Identify which cell holds the provided text, then report its (X, Y) central coordinate. 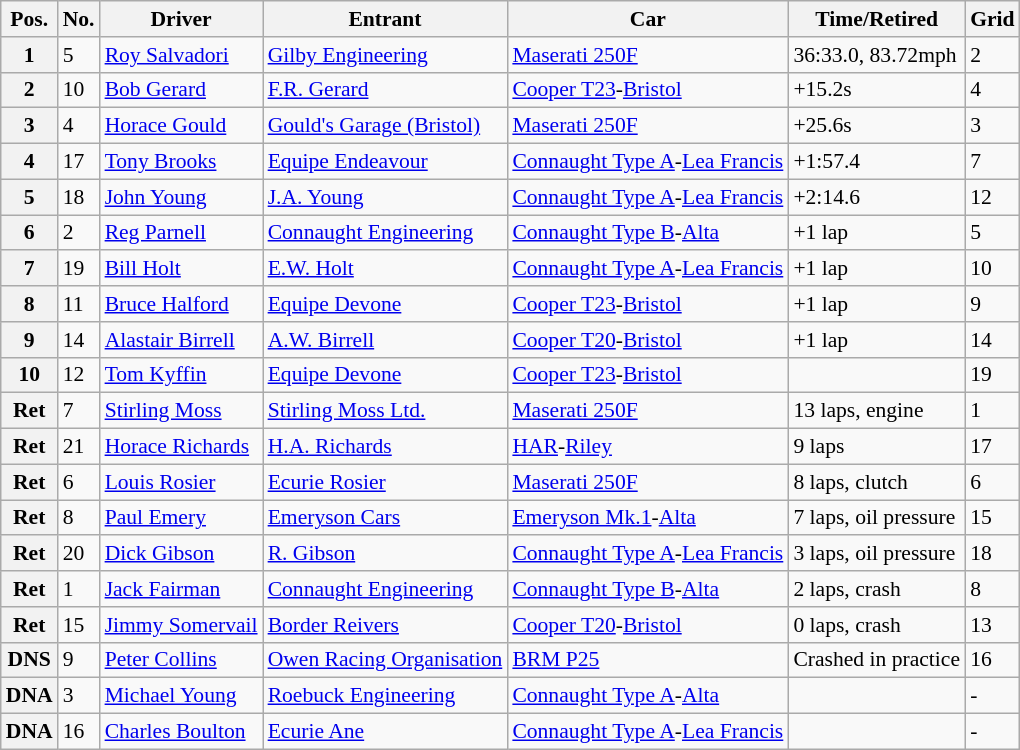
Horace Gould (182, 126)
2 laps, crash (876, 589)
H.A. Richards (386, 447)
Crashed in practice (876, 660)
36:33.0, 83.72mph (876, 55)
11 (79, 304)
Roebuck Engineering (386, 696)
Emeryson Mk.1-Alta (648, 518)
Roy Salvadori (182, 55)
+15.2s (876, 90)
+25.6s (876, 126)
Driver (182, 19)
DNS (30, 660)
R. Gibson (386, 554)
Entrant (386, 19)
Horace Richards (182, 447)
Stirling Moss (182, 411)
No. (79, 19)
Bruce Halford (182, 304)
Jimmy Somervail (182, 625)
Gould's Garage (Bristol) (386, 126)
Connaught Type A-Alta (648, 696)
Tony Brooks (182, 162)
Time/Retired (876, 19)
A.W. Birrell (386, 340)
13 (992, 625)
+1:57.4 (876, 162)
Charles Boulton (182, 732)
9 laps (876, 447)
Car (648, 19)
F.R. Gerard (386, 90)
BRM P25 (648, 660)
21 (79, 447)
Bob Gerard (182, 90)
+2:14.6 (876, 197)
Stirling Moss Ltd. (386, 411)
Owen Racing Organisation (386, 660)
Reg Parnell (182, 233)
Jack Fairman (182, 589)
3 laps, oil pressure (876, 554)
E.W. Holt (386, 269)
HAR-Riley (648, 447)
Grid (992, 19)
Pos. (30, 19)
20 (79, 554)
13 laps, engine (876, 411)
8 laps, clutch (876, 482)
J.A. Young (386, 197)
Peter Collins (182, 660)
Equipe Endeavour (386, 162)
Emeryson Cars (386, 518)
Dick Gibson (182, 554)
Alastair Birrell (182, 340)
Bill Holt (182, 269)
7 laps, oil pressure (876, 518)
0 laps, crash (876, 625)
Tom Kyffin (182, 375)
John Young (182, 197)
Gilby Engineering (386, 55)
Michael Young (182, 696)
Paul Emery (182, 518)
Louis Rosier (182, 482)
Border Reivers (386, 625)
Ecurie Ane (386, 732)
Ecurie Rosier (386, 482)
